Locate the cell with the specified text and output its [x, y] center coordinate. 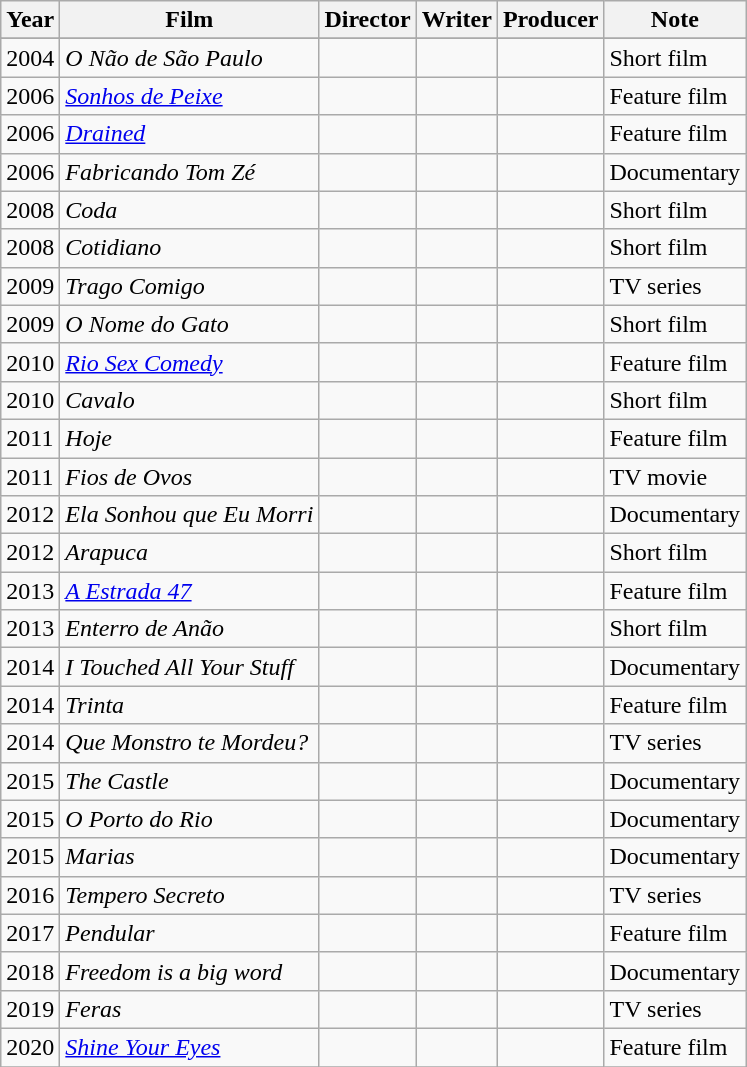
Trago Comigo [190, 286]
O Nome do Gato [190, 324]
2018 [30, 971]
Shine Your Eyes [190, 1047]
Cotidiano [190, 248]
Director [368, 20]
Writer [456, 20]
2016 [30, 895]
2004 [30, 58]
2020 [30, 1047]
Coda [190, 210]
Marias [190, 857]
Year [30, 20]
TV movie [675, 477]
Producer [550, 20]
Tempero Secreto [190, 895]
Enterro de Anão [190, 629]
Hoje [190, 438]
Fabricando Tom Zé [190, 172]
Que Monstro te Mordeu? [190, 743]
I Touched All Your Stuff [190, 667]
Trinta [190, 705]
Ela Sonhou que Eu Morri [190, 515]
Pendular [190, 933]
Sonhos de Peixe [190, 96]
Arapuca [190, 553]
2019 [30, 1009]
Film [190, 20]
The Castle [190, 781]
Drained [190, 134]
O Porto do Rio [190, 819]
Fios de Ovos [190, 477]
Cavalo [190, 400]
Freedom is a big word [190, 971]
A Estrada 47 [190, 591]
Feras [190, 1009]
Rio Sex Comedy [190, 362]
O Não de São Paulo [190, 58]
2017 [30, 933]
Note [675, 20]
